Extract the [X, Y] coordinate from the center of the cell holding the provided text.  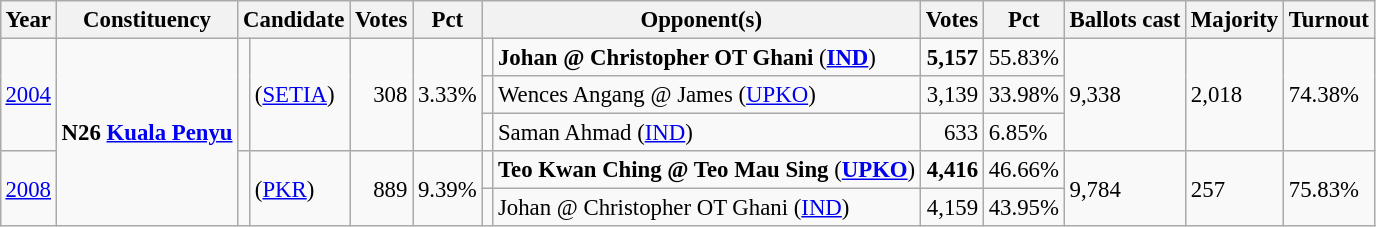
4,416 [952, 170]
(PKR) [300, 188]
633 [952, 133]
74.38% [1328, 94]
308 [382, 94]
Constituency [147, 20]
43.95% [1024, 208]
257 [1235, 188]
75.83% [1328, 188]
Saman Ahmad (IND) [707, 133]
9,784 [1124, 188]
889 [382, 188]
55.83% [1024, 57]
33.98% [1024, 95]
9.39% [448, 188]
N26 Kuala Penyu [147, 132]
6.85% [1024, 133]
3.33% [448, 94]
Candidate [294, 20]
Year [28, 20]
Majority [1235, 20]
2004 [28, 94]
Teo Kwan Ching @ Teo Mau Sing (UPKO) [707, 170]
2,018 [1235, 94]
Wences Angang @ James (UPKO) [707, 95]
5,157 [952, 57]
Turnout [1328, 20]
3,139 [952, 95]
9,338 [1124, 94]
(SETIA) [300, 94]
4,159 [952, 208]
46.66% [1024, 170]
Opponent(s) [701, 20]
2008 [28, 188]
Ballots cast [1124, 20]
